Scan for the cell matching the given text and deliver its (x, y) coordinate at center. 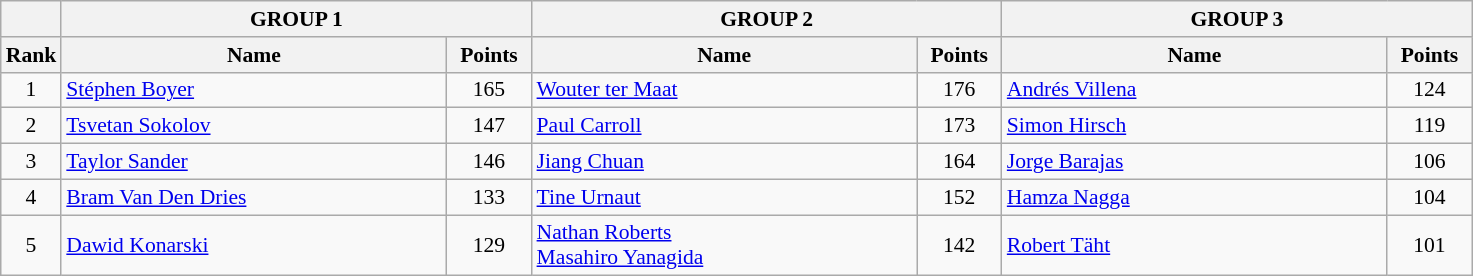
Robert Täht (1194, 246)
2 (32, 126)
1 (32, 90)
124 (1430, 90)
119 (1430, 126)
Tsvetan Sokolov (254, 126)
Wouter ter Maat (724, 90)
146 (488, 162)
Rank (32, 55)
GROUP 1 (296, 19)
106 (1430, 162)
Nathan Roberts Masahiro Yanagida (724, 246)
176 (960, 90)
133 (488, 197)
173 (960, 126)
3 (32, 162)
165 (488, 90)
Paul Carroll (724, 126)
Dawid Konarski (254, 246)
Jiang Chuan (724, 162)
101 (1430, 246)
104 (1430, 197)
129 (488, 246)
Jorge Barajas (1194, 162)
GROUP 2 (767, 19)
Tine Urnaut (724, 197)
Hamza Nagga (1194, 197)
GROUP 3 (1237, 19)
Simon Hirsch (1194, 126)
Bram Van Den Dries (254, 197)
164 (960, 162)
5 (32, 246)
152 (960, 197)
Andrés Villena (1194, 90)
Stéphen Boyer (254, 90)
Taylor Sander (254, 162)
147 (488, 126)
4 (32, 197)
142 (960, 246)
